Scan for the cell matching the given text and deliver its (X, Y) coordinate at center. 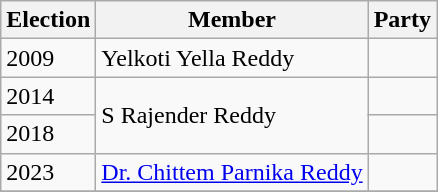
2018 (48, 134)
Party (402, 20)
2023 (48, 172)
Member (232, 20)
Yelkoti Yella Reddy (232, 58)
Dr. Chittem Parnika Reddy (232, 172)
S Rajender Reddy (232, 115)
Election (48, 20)
2014 (48, 96)
2009 (48, 58)
